Output the [X, Y] coordinate of the center of the cell containing the given text.  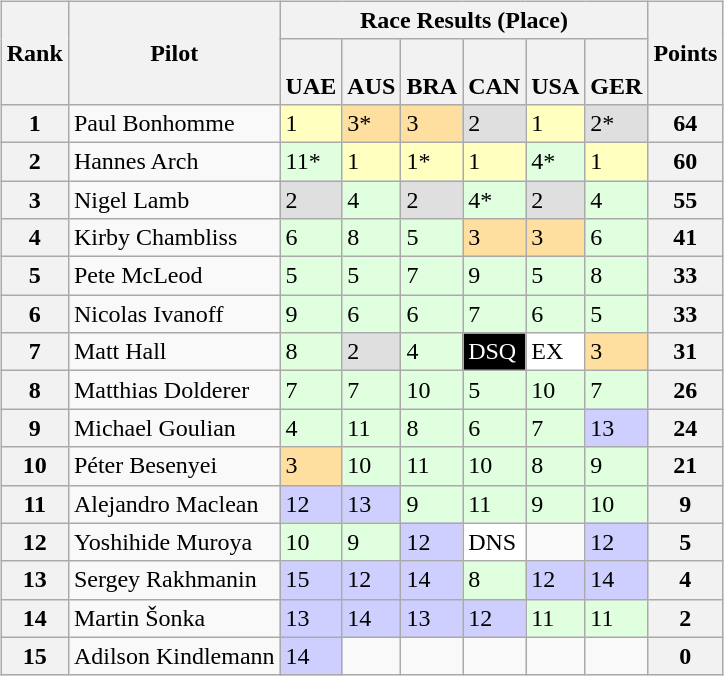
EX [556, 352]
AUS [372, 72]
24 [686, 428]
31 [686, 352]
64 [686, 123]
11* [311, 161]
Nigel Lamb [174, 199]
Yoshihide Muroya [174, 542]
55 [686, 199]
3* [372, 123]
DSQ [494, 352]
Paul Bonhomme [174, 123]
Nicolas Ivanoff [174, 314]
GER [616, 72]
Adilson Kindlemann [174, 656]
Matthias Dolderer [174, 390]
2* [616, 123]
DNS [494, 542]
USA [556, 72]
60 [686, 161]
Points [686, 52]
Martin Šonka [174, 618]
Alejandro Maclean [174, 504]
1* [432, 161]
26 [686, 390]
Hannes Arch [174, 161]
UAE [311, 72]
Rank [34, 52]
Pete McLeod [174, 276]
Péter Besenyei [174, 466]
Race Results (Place) [464, 20]
21 [686, 466]
Sergey Rakhmanin [174, 580]
BRA [432, 72]
Kirby Chambliss [174, 238]
0 [686, 656]
Pilot [174, 52]
Michael Goulian [174, 428]
CAN [494, 72]
Matt Hall [174, 352]
41 [686, 238]
